Find where the given text appears and provide that cell's center as (X, Y) coordinate. 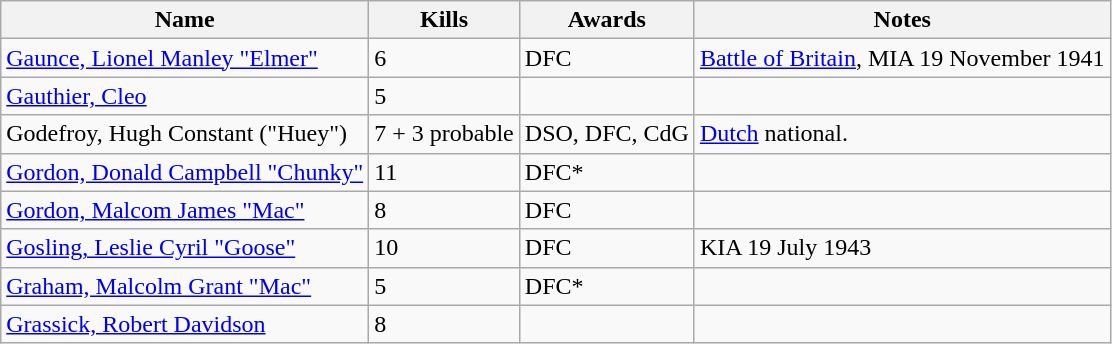
Awards (606, 20)
Gordon, Donald Campbell "Chunky" (185, 172)
Graham, Malcolm Grant "Mac" (185, 286)
Gaunce, Lionel Manley "Elmer" (185, 58)
10 (444, 248)
Kills (444, 20)
Gosling, Leslie Cyril "Goose" (185, 248)
Gordon, Malcom James "Mac" (185, 210)
6 (444, 58)
Notes (902, 20)
Battle of Britain, MIA 19 November 1941 (902, 58)
DSO, DFC, CdG (606, 134)
Dutch national. (902, 134)
7 + 3 probable (444, 134)
Gauthier, Cleo (185, 96)
KIA 19 July 1943 (902, 248)
11 (444, 172)
Godefroy, Hugh Constant ("Huey") (185, 134)
Name (185, 20)
Grassick, Robert Davidson (185, 324)
